Scan for the cell matching the given text and deliver its (X, Y) coordinate at center. 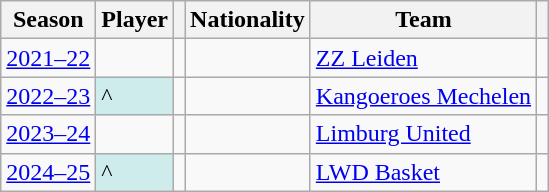
2024–25 (48, 172)
Season (48, 20)
Player (135, 20)
2022–23 (48, 96)
2021–22 (48, 58)
LWD Basket (423, 172)
Limburg United (423, 134)
Team (423, 20)
Nationality (248, 20)
ZZ Leiden (423, 58)
2023–24 (48, 134)
Kangoeroes Mechelen (423, 96)
